From the cell containing the given text, extract its center point as (x, y) coordinate. 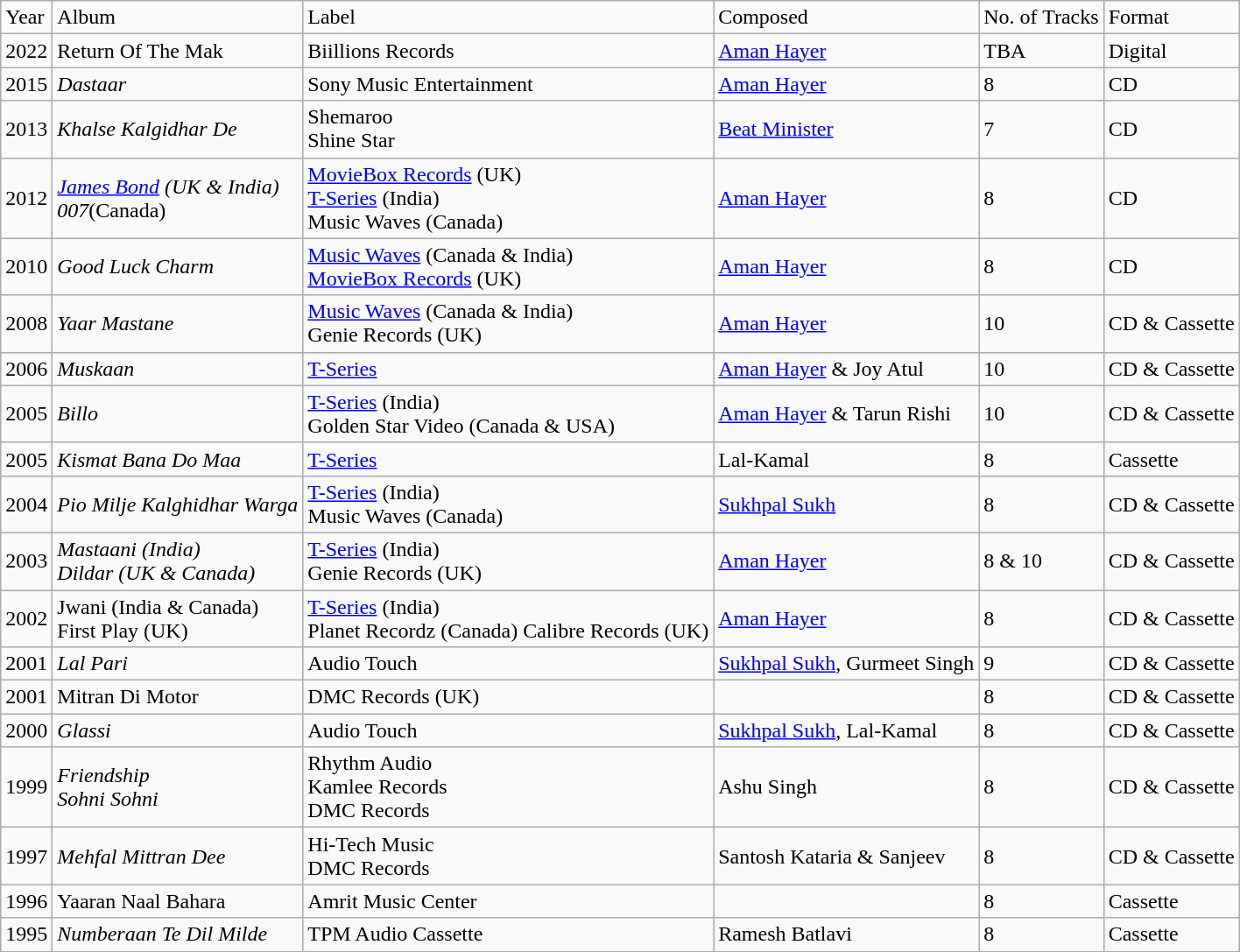
T-Series (India)Genie Records (UK) (508, 561)
Label (508, 18)
Kismat Bana Do Maa (178, 459)
Biillions Records (508, 51)
Music Waves (Canada & India)MovieBox Records (UK) (508, 266)
2006 (26, 369)
Dastaar (178, 84)
Mitran Di Motor (178, 697)
2013 (26, 130)
Hi-Tech MusicDMC Records (508, 857)
Amrit Music Center (508, 901)
Aman Hayer & Joy Atul (846, 369)
Year (26, 18)
Billo (178, 413)
Numberaan Te Dil Milde (178, 934)
Yaaran Naal Bahara (178, 901)
Sukhpal Sukh, Lal-Kamal (846, 730)
2008 (26, 324)
2002 (26, 618)
2000 (26, 730)
Digital (1172, 51)
No. of Tracks (1041, 18)
Sony Music Entertainment (508, 84)
James Bond (UK & India)007(Canada) (178, 198)
DMC Records (UK) (508, 697)
2010 (26, 266)
8 & 10 (1041, 561)
T-Series (India)Music Waves (Canada) (508, 504)
Mehfal Mittran Dee (178, 857)
Lal Pari (178, 664)
Beat Minister (846, 130)
1999 (26, 787)
Lal-Kamal (846, 459)
7 (1041, 130)
ShemarooShine Star (508, 130)
2003 (26, 561)
Mastaani (India)Dildar (UK & Canada) (178, 561)
9 (1041, 664)
Album (178, 18)
Yaar Mastane (178, 324)
Khalse Kalgidhar De (178, 130)
TBA (1041, 51)
1996 (26, 901)
Return Of The Mak (178, 51)
FriendshipSohni Sohni (178, 787)
Sukhpal Sukh, Gurmeet Singh (846, 664)
Jwani (India & Canada)First Play (UK) (178, 618)
Muskaan (178, 369)
Glassi (178, 730)
Format (1172, 18)
TPM Audio Cassette (508, 934)
Good Luck Charm (178, 266)
2004 (26, 504)
1997 (26, 857)
2012 (26, 198)
Ashu Singh (846, 787)
Santosh Kataria & Sanjeev (846, 857)
Aman Hayer & Tarun Rishi (846, 413)
Music Waves (Canada & India)Genie Records (UK) (508, 324)
T-Series (India)Golden Star Video (Canada & USA) (508, 413)
Ramesh Batlavi (846, 934)
Sukhpal Sukh (846, 504)
Rhythm AudioKamlee RecordsDMC Records (508, 787)
MovieBox Records (UK)T-Series (India)Music Waves (Canada) (508, 198)
Pio Milje Kalghidhar Warga (178, 504)
2015 (26, 84)
1995 (26, 934)
2022 (26, 51)
T-Series (India)Planet Recordz (Canada) Calibre Records (UK) (508, 618)
Composed (846, 18)
